Return the [X, Y] coordinate for the center point of the cell that contains the specified text.  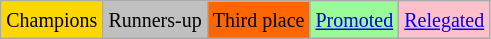
Runners-up [155, 20]
Third place [258, 20]
Champions [52, 20]
Relegated [444, 20]
Promoted [354, 20]
